Determine the (x, y) coordinate at the center of the cell enclosing the given text.  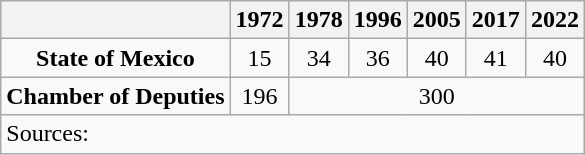
41 (496, 58)
196 (260, 96)
15 (260, 58)
1996 (378, 20)
State of Mexico (116, 58)
1972 (260, 20)
2022 (554, 20)
2017 (496, 20)
Chamber of Deputies (116, 96)
Sources: (293, 134)
36 (378, 58)
2005 (436, 20)
1978 (318, 20)
34 (318, 58)
300 (436, 96)
